Capture the cell that displays the provided text and extract its [X, Y] central coordinate. 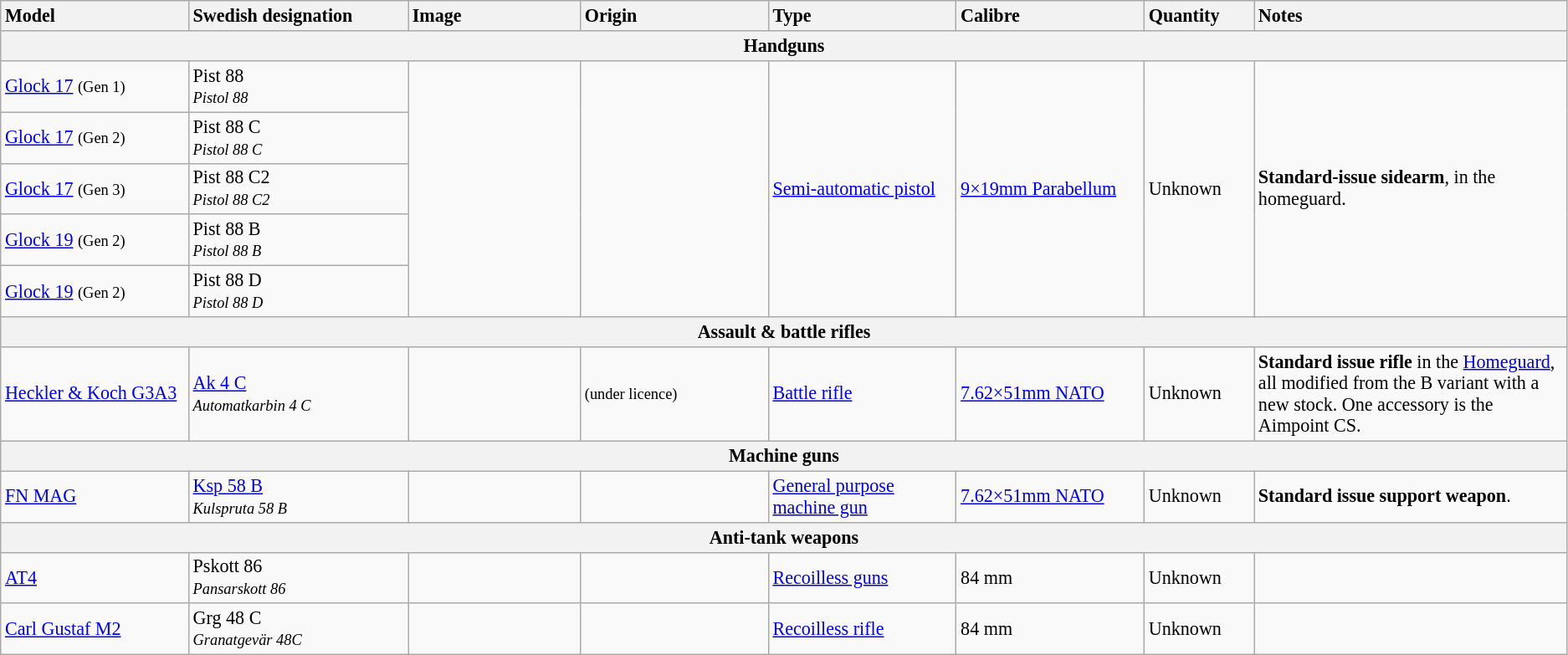
Standard issue rifle in the Homeguard, all modified from the B variant with a new stock. One accessory is the Aimpoint CS. [1411, 393]
General purpose machine gun [862, 497]
(under licence) [674, 393]
Glock 17 (Gen 3) [95, 189]
Machine guns [784, 456]
Type [862, 15]
Calibre [1051, 15]
Standard-issue sidearm, in the homeguard. [1411, 189]
Recoilless rifle [862, 629]
Semi-automatic pistol [862, 189]
Pist 88 DPistol 88 D [298, 291]
Heckler & Koch G3A3 [95, 393]
Anti-tank weapons [784, 537]
Assault & battle rifles [784, 332]
Pist 88Pistol 88 [298, 85]
Carl Gustaf M2 [95, 629]
Handguns [784, 45]
Pskott 86Pansarskott 86 [298, 577]
Ksp 58 BKulspruta 58 B [298, 497]
Grg 48 CGranatgevär 48C [298, 629]
Glock 17 (Gen 2) [95, 137]
9×19mm Parabellum [1051, 189]
Swedish designation [298, 15]
Standard issue support weapon. [1411, 497]
Image [494, 15]
Pist 88 C2Pistol 88 C2 [298, 189]
Origin [674, 15]
Glock 17 (Gen 1) [95, 85]
AT4 [95, 577]
Model [95, 15]
Quantity [1200, 15]
Battle rifle [862, 393]
Ak 4 CAutomatkarbin 4 C [298, 393]
Recoilless guns [862, 577]
FN MAG [95, 497]
Notes [1411, 15]
Pist 88 BPistol 88 B [298, 239]
Pist 88 CPistol 88 C [298, 137]
